Pinpoint the cell where the given text exists, returning its (X, Y) midpoint coordinate. 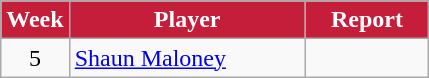
5 (35, 58)
Shaun Maloney (187, 58)
Player (187, 20)
Week (35, 20)
Report (367, 20)
